For the text-containing cell, return its midpoint in [X, Y] coordinate format. 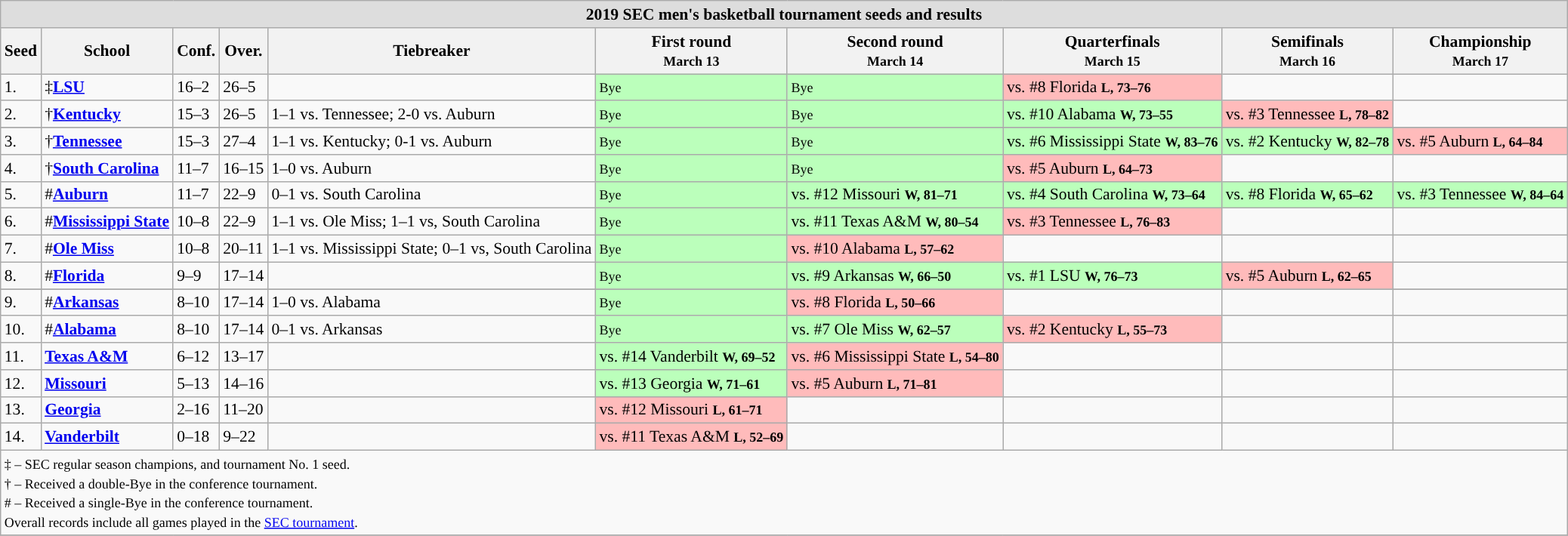
vs. #5 Auburn L, 71–81 [894, 384]
2–16 [196, 410]
vs. #5 Auburn L, 62–65 [1308, 276]
14. [21, 437]
vs. #2 Kentucky W, 82–78 [1308, 141]
School [107, 51]
vs. #8 Florida W, 65–62 [1308, 195]
13. [21, 410]
11–20 [243, 410]
#Arkansas [107, 303]
†Kentucky [107, 115]
vs. #10 Alabama W, 73–55 [1113, 115]
ChampionshipMarch 17 [1480, 51]
#Mississippi State [107, 222]
8. [21, 276]
vs. #13 Georgia W, 71–61 [691, 384]
vs. #5 Auburn L, 64–73 [1113, 168]
0–18 [196, 437]
†Tennessee [107, 141]
vs. #9 Arkansas W, 66–50 [894, 276]
SemifinalsMarch 16 [1308, 51]
12. [21, 384]
6–12 [196, 356]
vs. #1 LSU W, 76–73 [1113, 276]
9–9 [196, 276]
‡LSU [107, 88]
First roundMarch 13 [691, 51]
10. [21, 330]
vs. #3 Tennessee W, 84–64 [1480, 195]
vs. #3 Tennessee L, 76–83 [1113, 222]
1–0 vs. Alabama [431, 303]
16–2 [196, 88]
vs. #11 Texas A&M L, 52–69 [691, 437]
Missouri [107, 384]
1. [21, 88]
1–0 vs. Auburn [431, 168]
1–1 vs. Kentucky; 0-1 vs. Auburn [431, 141]
vs. #14 Vanderbilt W, 69–52 [691, 356]
Tiebreaker [431, 51]
5–13 [196, 384]
#Auburn [107, 195]
vs. #12 Missouri W, 81–71 [894, 195]
1–1 vs. Ole Miss; 1–1 vs, South Carolina [431, 222]
7. [21, 249]
0–1 vs. South Carolina [431, 195]
vs. #10 Alabama L, 57–62 [894, 249]
2019 SEC men's basketball tournament seeds and results [784, 14]
QuarterfinalsMarch 15 [1113, 51]
vs. #4 South Carolina W, 73–64 [1113, 195]
vs. #5 Auburn L, 64–84 [1480, 141]
11. [21, 356]
Texas A&M [107, 356]
vs. #8 Florida L, 50–66 [894, 303]
13–17 [243, 356]
#Ole Miss [107, 249]
5. [21, 195]
vs. #11 Texas A&M W, 80–54 [894, 222]
6. [21, 222]
Conf. [196, 51]
4. [21, 168]
0–1 vs. Arkansas [431, 330]
vs. #8 Florida L, 73–76 [1113, 88]
vs. #7 Ole Miss W, 62–57 [894, 330]
#Florida [107, 276]
16–15 [243, 168]
#Alabama [107, 330]
vs. #2 Kentucky L, 55–73 [1113, 330]
Vanderbilt [107, 437]
†South Carolina [107, 168]
20–11 [243, 249]
Second roundMarch 14 [894, 51]
3. [21, 141]
Georgia [107, 410]
vs. #6 Mississippi State L, 54–80 [894, 356]
27–4 [243, 141]
1–1 vs. Mississippi State; 0–1 vs, South Carolina [431, 249]
14–16 [243, 384]
9. [21, 303]
2. [21, 115]
Over. [243, 51]
Seed [21, 51]
vs. #12 Missouri L, 61–71 [691, 410]
vs. #3 Tennessee L, 78–82 [1308, 115]
9–22 [243, 437]
1–1 vs. Tennessee; 2-0 vs. Auburn [431, 115]
vs. #6 Mississippi State W, 83–76 [1113, 141]
